Find where the given text appears and provide that cell's center as [x, y] coordinate. 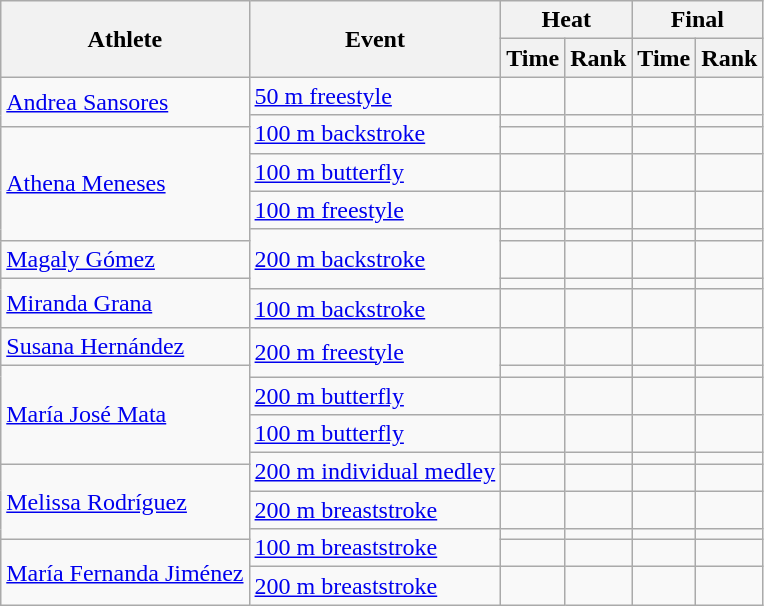
Susana Hernández [125, 346]
50 m freestyle [375, 96]
Miranda Grana [125, 302]
Magaly Gómez [125, 259]
Andrea Sansores [125, 102]
María José Mata [125, 414]
200 m butterfly [375, 395]
Athena Meneses [125, 183]
Athlete [125, 39]
200 m backstroke [375, 259]
Melissa Rodríguez [125, 502]
200 m individual medley [375, 472]
Heat [566, 20]
200 m freestyle [375, 352]
100 m freestyle [375, 210]
Final [698, 20]
Event [375, 39]
100 m breaststroke [375, 548]
María Fernanda Jiménez [125, 572]
